Output the (X, Y) coordinate of the center of the cell containing the given text.  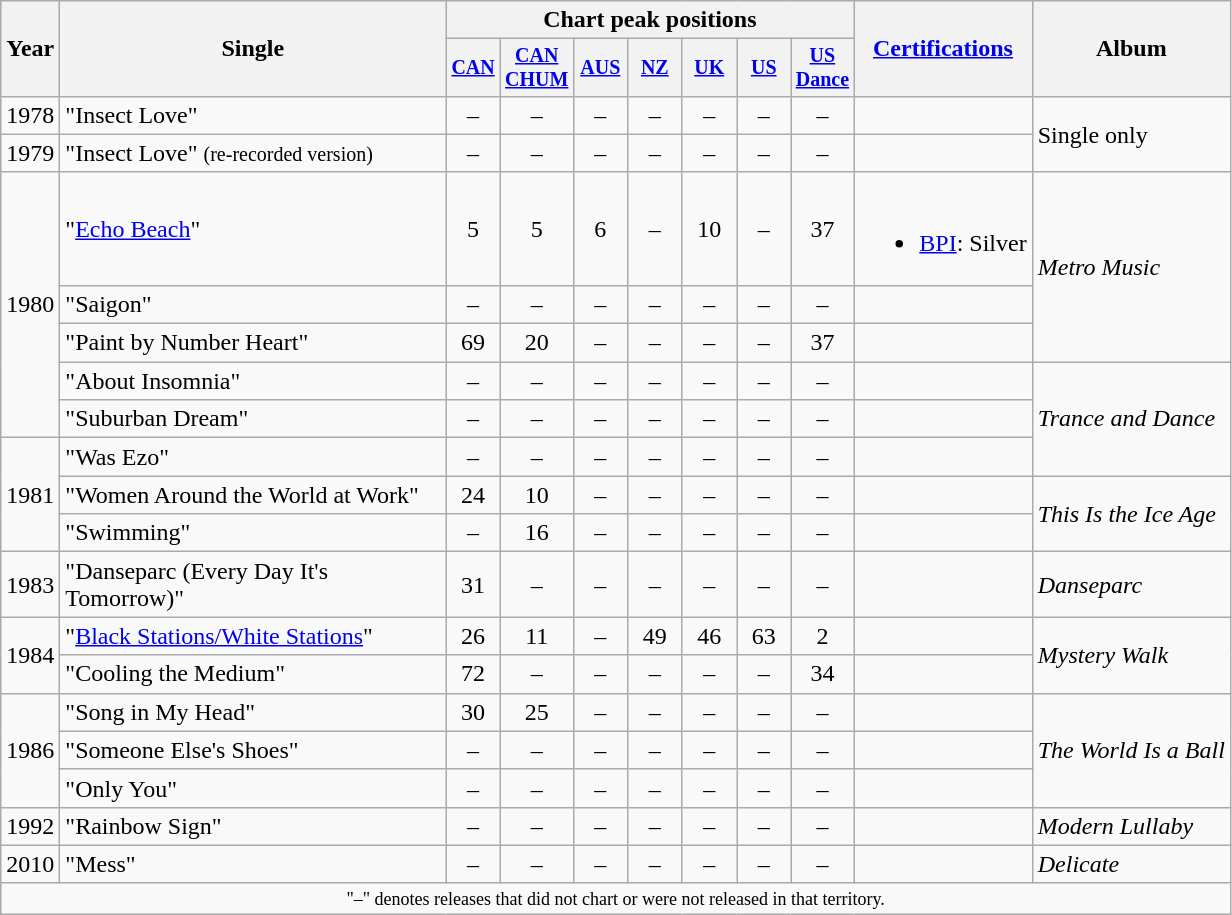
Trance and Dance (1131, 419)
1983 (30, 584)
49 (655, 636)
"Mess" (253, 864)
Single (253, 49)
"–" denotes releases that did not chart or were not released in that territory. (616, 898)
16 (536, 533)
46 (709, 636)
1978 (30, 115)
USDance (822, 68)
CANCHUM (536, 68)
26 (473, 636)
"Was Ezo" (253, 457)
"Black Stations/White Stations" (253, 636)
1980 (30, 304)
Danseparc (1131, 584)
"About Insomnia" (253, 381)
"Saigon" (253, 304)
"Danseparc (Every Day It's Tomorrow)" (253, 584)
CAN (473, 68)
6 (600, 228)
"Only You" (253, 788)
"Paint by Number Heart" (253, 343)
25 (536, 712)
This Is the Ice Age (1131, 514)
63 (764, 636)
1979 (30, 153)
1992 (30, 826)
Chart peak positions (650, 20)
"Song in My Head" (253, 712)
1981 (30, 495)
"Rainbow Sign" (253, 826)
Album (1131, 49)
Modern Lullaby (1131, 826)
30 (473, 712)
"Insect Love" (253, 115)
Delicate (1131, 864)
2 (822, 636)
24 (473, 495)
20 (536, 343)
72 (473, 674)
AUS (600, 68)
"Women Around the World at Work" (253, 495)
"Swimming" (253, 533)
11 (536, 636)
UK (709, 68)
Single only (1131, 134)
Certifications (943, 49)
"Someone Else's Shoes" (253, 750)
The World Is a Ball (1131, 750)
1986 (30, 750)
US (764, 68)
Metro Music (1131, 266)
34 (822, 674)
"Echo Beach" (253, 228)
"Cooling the Medium" (253, 674)
Year (30, 49)
31 (473, 584)
69 (473, 343)
BPI: Silver (943, 228)
"Insect Love" (re-recorded version) (253, 153)
"Suburban Dream" (253, 419)
Mystery Walk (1131, 655)
2010 (30, 864)
1984 (30, 655)
NZ (655, 68)
